Capture the cell that displays the provided text and extract its (x, y) central coordinate. 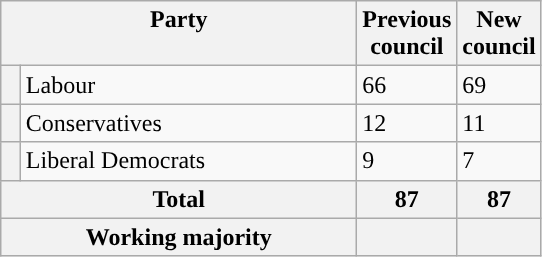
New council (499, 34)
7 (499, 161)
Working majority (179, 237)
Total (179, 199)
Party (179, 34)
Labour (188, 85)
11 (499, 123)
Previous council (407, 34)
9 (407, 161)
66 (407, 85)
Liberal Democrats (188, 161)
12 (407, 123)
69 (499, 85)
Conservatives (188, 123)
